Return (X, Y) of the center of cell containing provided text 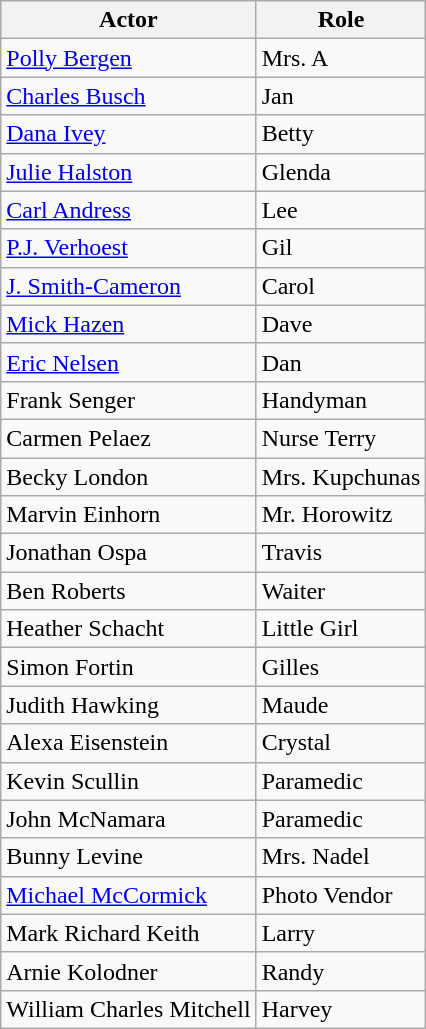
Photo Vendor (341, 895)
Randy (341, 971)
Waiter (341, 591)
Jan (341, 96)
Crystal (341, 743)
Julie Halston (128, 172)
Ben Roberts (128, 591)
Betty (341, 134)
Simon Fortin (128, 667)
Polly Bergen (128, 58)
Judith Hawking (128, 705)
Mrs. Nadel (341, 857)
William Charles Mitchell (128, 1009)
Lee (341, 210)
Little Girl (341, 629)
Mrs. Kupchunas (341, 477)
Dan (341, 362)
Actor (128, 20)
Frank Senger (128, 400)
Eric Nelsen (128, 362)
Michael McCormick (128, 895)
Mark Richard Keith (128, 933)
Harvey (341, 1009)
Charles Busch (128, 96)
Dave (341, 324)
P.J. Verhoest (128, 248)
Becky London (128, 477)
Carmen Pelaez (128, 438)
Nurse Terry (341, 438)
Maude (341, 705)
Dana Ivey (128, 134)
Alexa Eisenstein (128, 743)
Handyman (341, 400)
J. Smith-Cameron (128, 286)
Arnie Kolodner (128, 971)
Mr. Horowitz (341, 515)
Gilles (341, 667)
Glenda (341, 172)
Gil (341, 248)
Kevin Scullin (128, 781)
Marvin Einhorn (128, 515)
Carol (341, 286)
Larry (341, 933)
Travis (341, 553)
John McNamara (128, 819)
Role (341, 20)
Heather Schacht (128, 629)
Mick Hazen (128, 324)
Mrs. A (341, 58)
Carl Andress (128, 210)
Bunny Levine (128, 857)
Jonathan Ospa (128, 553)
